Find where the given text appears and provide that cell's center as [x, y] coordinate. 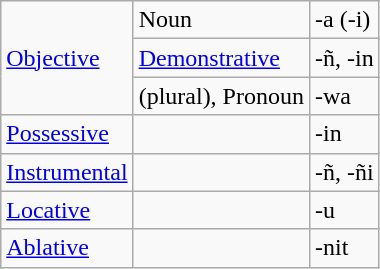
(plural), Pronoun [221, 96]
Demonstrative [221, 58]
-in [344, 134]
-ñ, -ñi [344, 172]
-u [344, 210]
Noun [221, 20]
Objective [67, 58]
Ablative [67, 248]
-nit [344, 248]
Instrumental [67, 172]
-a (-i) [344, 20]
-ñ, -in [344, 58]
-wa [344, 96]
Locative [67, 210]
Possessive [67, 134]
